Output the (x, y) coordinate of the center of the cell containing the given text.  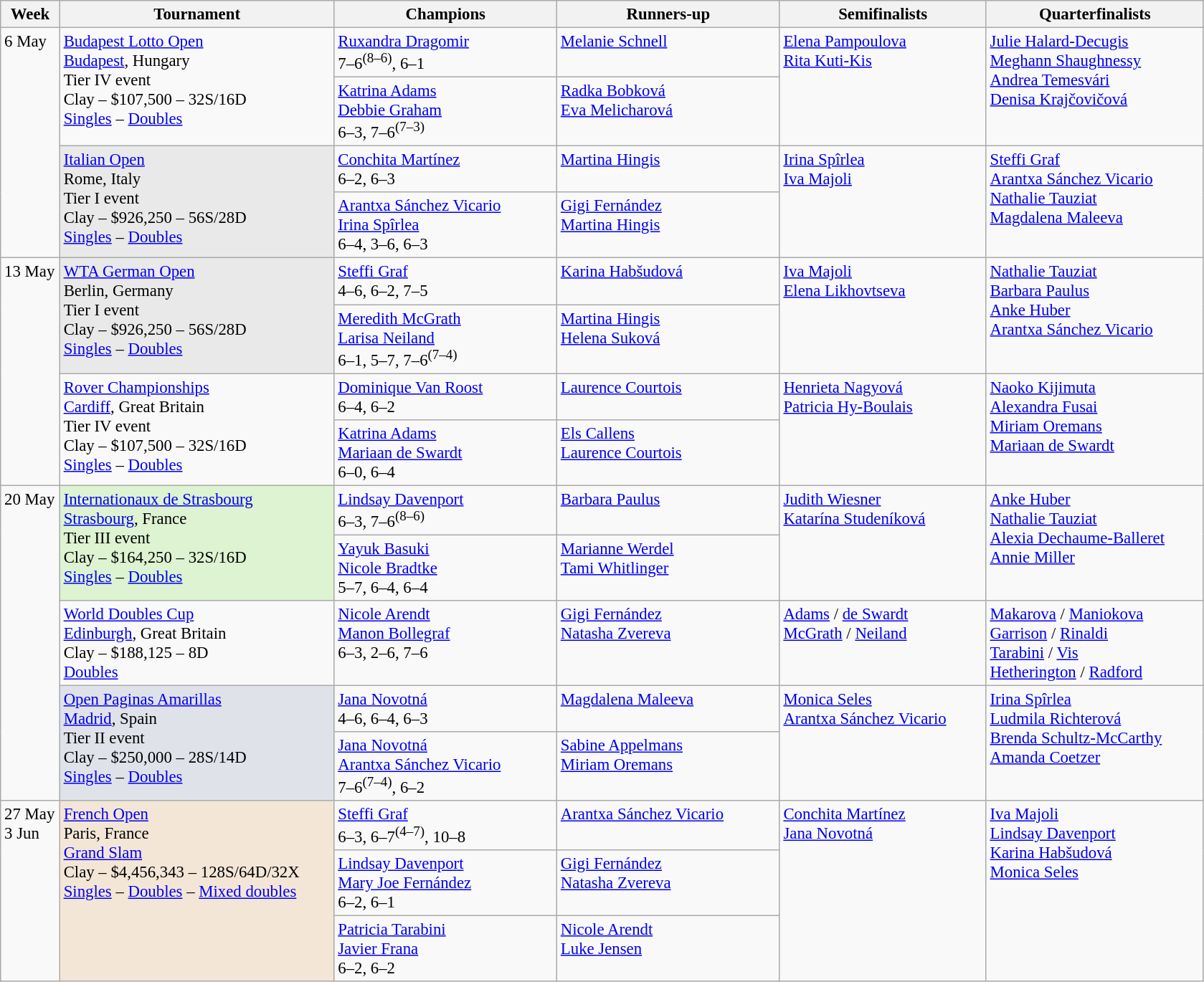
Iva Majoli Elena Likhovtseva (883, 315)
Italian Open Rome, ItalyTier I eventClay – $926,250 – 56S/28DSingles – Doubles (196, 202)
6 May (30, 143)
Yayuk Basuki Nicole Bradtke 5–7, 6–4, 6–4 (446, 568)
Iva Majoli Lindsay Davenport Karina Habšudová Monica Seles (1094, 891)
Jana Novotná4–6, 6–4, 6–3 (446, 708)
Nicole Arendt Manon Bollegraf6–3, 2–6, 7–6 (446, 644)
Dominique Van Roost6–4, 6–2 (446, 397)
Ruxandra Dragomir7–6(8–6), 6–1 (446, 53)
Lindsay Davenport6–3, 7–6(8–6) (446, 510)
Meredith McGrath Larisa Neiland 6–1, 5–7, 7–6(7–4) (446, 339)
Judith Wiesner Katarína Studeníková (883, 543)
Jana Novotná Arantxa Sánchez Vicario 7–6(7–4), 6–2 (446, 766)
Melanie Schnell (668, 53)
Naoko Kijimuta Alexandra Fusai Miriam Oremans Mariaan de Swardt (1094, 429)
Steffi Graf6–3, 6–7(4–7), 10–8 (446, 826)
Week (30, 14)
Lindsay Davenport Mary Joe Fernández 6–2, 6–1 (446, 883)
Karina Habšudová (668, 281)
Runners-up (668, 14)
27 May3 Jun (30, 891)
Tournament (196, 14)
World Doubles Cup Edinburgh, Great BritainClay – $188,125 – 8DDoubles (196, 644)
Arantxa Sánchez Vicario Irina Spîrlea 6–4, 3–6, 6–3 (446, 225)
Adams / de Swardt McGrath / Neiland (883, 644)
Open Paginas Amarillas Madrid, SpainTier II eventClay – $250,000 – 28S/14DSingles – Doubles (196, 743)
Gigi Fernández Martina Hingis (668, 225)
Conchita Martínez6–2, 6–3 (446, 169)
13 May (30, 371)
Quarterfinalists (1094, 14)
Laurence Courtois (668, 397)
Radka Bobková Eva Melicharová (668, 112)
Henrieta Nagyová Patricia Hy-Boulais (883, 429)
Els Callens Laurence Courtois (668, 452)
Semifinalists (883, 14)
20 May (30, 643)
Makarova / Maniokova Garrison / Rinaldi Tarabini / Vis Hetherington / Radford (1094, 644)
Patricia Tarabini Javier Frana6–2, 6–2 (446, 949)
Martina Hingis Helena Suková (668, 339)
Conchita Martínez Jana Novotná (883, 891)
Anke Huber Nathalie Tauziat Alexia Dechaume-Balleret Annie Miller (1094, 543)
Steffi Graf4–6, 6–2, 7–5 (446, 281)
Budapest Lotto Open Budapest, HungaryTier IV eventClay – $107,500 – 32S/16DSingles – Doubles (196, 87)
Nicole Arendt Luke Jensen (668, 949)
French Open Paris, FranceGrand SlamClay – $4,456,343 – 128S/64D/32XSingles – Doubles – Mixed doubles (196, 891)
Champions (446, 14)
Internationaux de Strasbourg Strasbourg, FranceTier III eventClay – $164,250 – 32S/16DSingles – Doubles (196, 543)
Julie Halard-Decugis Meghann Shaughnessy Andrea Temesvári Denisa Krajčovičová (1094, 87)
Monica Seles Arantxa Sánchez Vicario (883, 743)
Elena Pampoulova Rita Kuti-Kis (883, 87)
Nathalie Tauziat Barbara Paulus Anke Huber Arantxa Sánchez Vicario (1094, 315)
Sabine Appelmans Miriam Oremans (668, 766)
Barbara Paulus (668, 510)
Steffi Graf Arantxa Sánchez Vicario Nathalie Tauziat Magdalena Maleeva (1094, 202)
Arantxa Sánchez Vicario (668, 826)
Irina Spîrlea Iva Majoli (883, 202)
Magdalena Maleeva (668, 708)
WTA German Open Berlin, GermanyTier I eventClay – $926,250 – 56S/28DSingles – Doubles (196, 315)
Martina Hingis (668, 169)
Rover Championships Cardiff, Great BritainTier IV eventClay – $107,500 – 32S/16DSingles – Doubles (196, 429)
Marianne Werdel Tami Whitlinger (668, 568)
Katrina Adams Debbie Graham 6–3, 7–6(7–3) (446, 112)
Katrina Adams Mariaan de Swardt 6–0, 6–4 (446, 452)
Irina Spîrlea Ludmila Richterová Brenda Schultz-McCarthy Amanda Coetzer (1094, 743)
